Return the [X, Y] coordinate for the center point of the cell that contains the specified text.  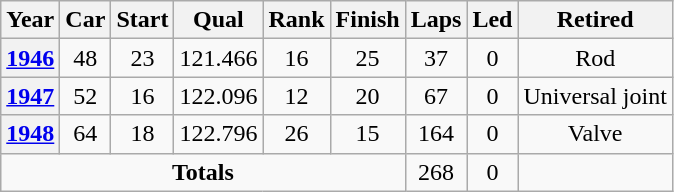
18 [142, 134]
64 [86, 134]
Car [86, 20]
268 [436, 172]
20 [368, 96]
122.796 [218, 134]
Rank [296, 20]
Laps [436, 20]
164 [436, 134]
23 [142, 58]
1947 [30, 96]
48 [86, 58]
Universal joint [595, 96]
Rod [595, 58]
121.466 [218, 58]
26 [296, 134]
Start [142, 20]
Year [30, 20]
Finish [368, 20]
1948 [30, 134]
Qual [218, 20]
Totals [203, 172]
37 [436, 58]
25 [368, 58]
Retired [595, 20]
Valve [595, 134]
1946 [30, 58]
15 [368, 134]
67 [436, 96]
52 [86, 96]
122.096 [218, 96]
Led [492, 20]
12 [296, 96]
